Return the [x, y] coordinate for the center point of the cell that contains the specified text.  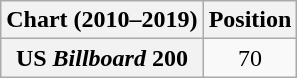
Chart (2010–2019) [102, 20]
70 [250, 58]
US Billboard 200 [102, 58]
Position [250, 20]
